Output the [x, y] coordinate of the center of the cell containing the given text.  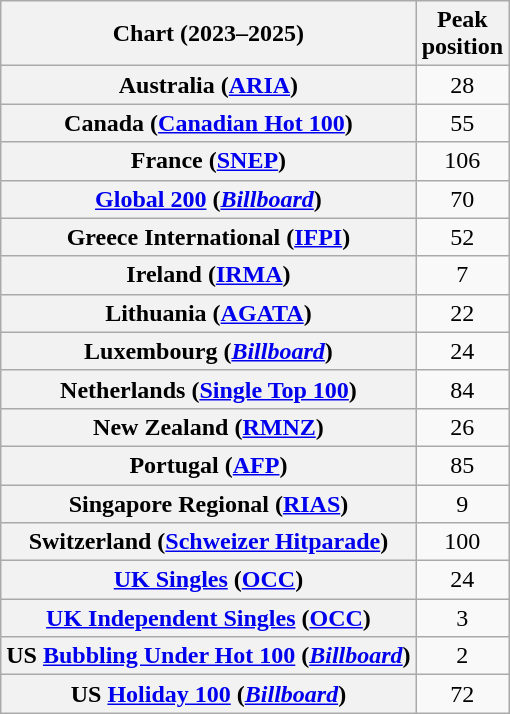
UK Singles (OCC) [208, 580]
Lithuania (AGATA) [208, 313]
28 [462, 85]
Greece International (IFPI) [208, 237]
UK Independent Singles (OCC) [208, 618]
Canada (Canadian Hot 100) [208, 123]
Australia (ARIA) [208, 85]
US Bubbling Under Hot 100 (Billboard) [208, 656]
72 [462, 694]
Portugal (AFP) [208, 465]
Switzerland (Schweizer Hitparade) [208, 542]
26 [462, 427]
2 [462, 656]
Ireland (IRMA) [208, 275]
US Holiday 100 (Billboard) [208, 694]
84 [462, 389]
Global 200 (Billboard) [208, 199]
55 [462, 123]
Singapore Regional (RIAS) [208, 503]
7 [462, 275]
9 [462, 503]
Peakposition [462, 34]
Netherlands (Single Top 100) [208, 389]
Chart (2023–2025) [208, 34]
France (SNEP) [208, 161]
Luxembourg (Billboard) [208, 351]
100 [462, 542]
New Zealand (RMNZ) [208, 427]
70 [462, 199]
85 [462, 465]
3 [462, 618]
52 [462, 237]
106 [462, 161]
22 [462, 313]
